Determine the [X, Y] coordinate at the center of the cell enclosing the given text.  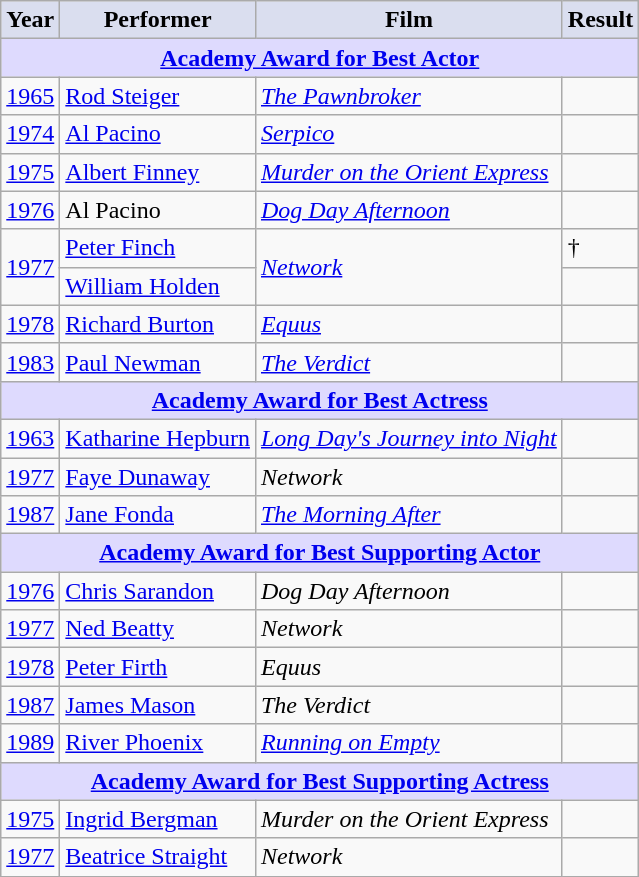
Film [408, 20]
Rod Steiger [158, 96]
Peter Finch [158, 248]
1963 [30, 438]
Academy Award for Best Actress [320, 400]
Academy Award for Best Supporting Actor [320, 553]
James Mason [158, 705]
Result [600, 20]
Peter Firth [158, 667]
Albert Finney [158, 172]
1965 [30, 96]
Ingrid Bergman [158, 819]
Jane Fonda [158, 515]
Running on Empty [408, 743]
William Holden [158, 286]
Faye Dunaway [158, 477]
Academy Award for Best Actor [320, 58]
Long Day's Journey into Night [408, 438]
Academy Award for Best Supporting Actress [320, 781]
Beatrice Straight [158, 857]
The Pawnbroker [408, 96]
The Morning After [408, 515]
1983 [30, 362]
Serpico [408, 134]
River Phoenix [158, 743]
Paul Newman [158, 362]
Year [30, 20]
Richard Burton [158, 324]
Chris Sarandon [158, 591]
Katharine Hepburn [158, 438]
† [600, 248]
Ned Beatty [158, 629]
1989 [30, 743]
Performer [158, 20]
1974 [30, 134]
